Identify which cell holds the provided text, then report its (X, Y) central coordinate. 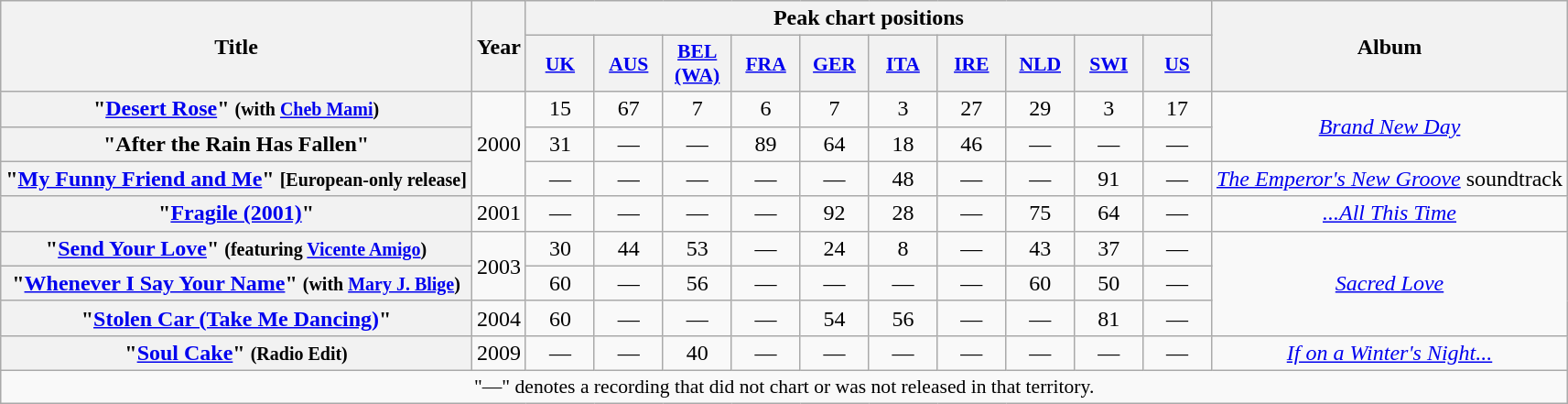
AUS (628, 64)
89 (765, 144)
37 (1109, 248)
...All This Time (1390, 213)
81 (1109, 318)
Brand New Day (1390, 126)
48 (903, 179)
"Desert Rose" (with Cheb Mami) (236, 109)
US (1177, 64)
40 (697, 353)
29 (1040, 109)
27 (972, 109)
"Soul Cake" (Radio Edit) (236, 353)
UK (560, 64)
28 (903, 213)
50 (1109, 283)
54 (835, 318)
17 (1177, 109)
44 (628, 248)
91 (1109, 179)
SWI (1109, 64)
"Whenever I Say Your Name" (with Mary J. Blige) (236, 283)
75 (1040, 213)
46 (972, 144)
43 (1040, 248)
Sacred Love (1390, 283)
IRE (972, 64)
2003 (498, 266)
18 (903, 144)
8 (903, 248)
"Stolen Car (Take Me Dancing)" (236, 318)
"My Funny Friend and Me" [European-only release] (236, 179)
"Send Your Love" (featuring Vicente Amigo) (236, 248)
FRA (765, 64)
GER (835, 64)
Album (1390, 46)
BEL(WA) (697, 64)
If on a Winter's Night... (1390, 353)
31 (560, 144)
ITA (903, 64)
2004 (498, 318)
2001 (498, 213)
67 (628, 109)
"Fragile (2001)" (236, 213)
The Emperor's New Groove soundtrack (1390, 179)
92 (835, 213)
"After the Rain Has Fallen" (236, 144)
Year (498, 46)
NLD (1040, 64)
"—" denotes a recording that did not chart or was not released in that territory. (784, 387)
Peak chart positions (868, 18)
2009 (498, 353)
30 (560, 248)
Title (236, 46)
53 (697, 248)
15 (560, 109)
2000 (498, 144)
6 (765, 109)
24 (835, 248)
